Provide the [x, y] coordinate of the cell's center where the given text is located.  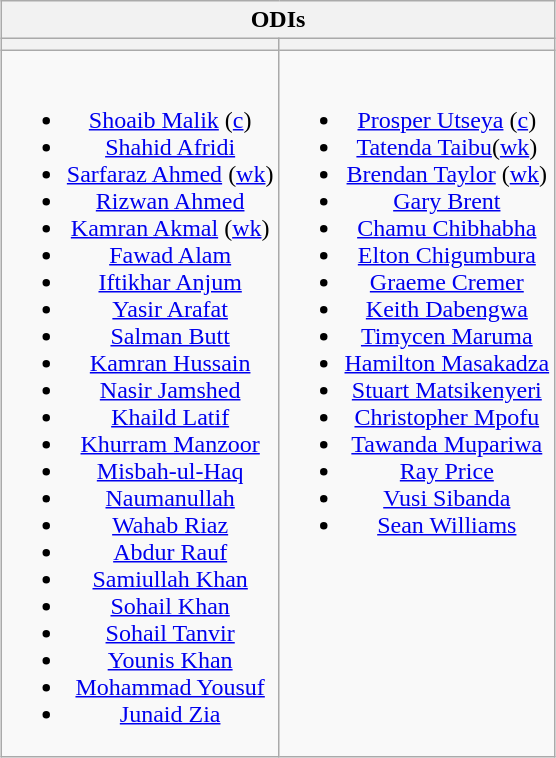
ODIs [278, 20]
